Return the (x, y) coordinate for the center point of the cell that contains the specified text.  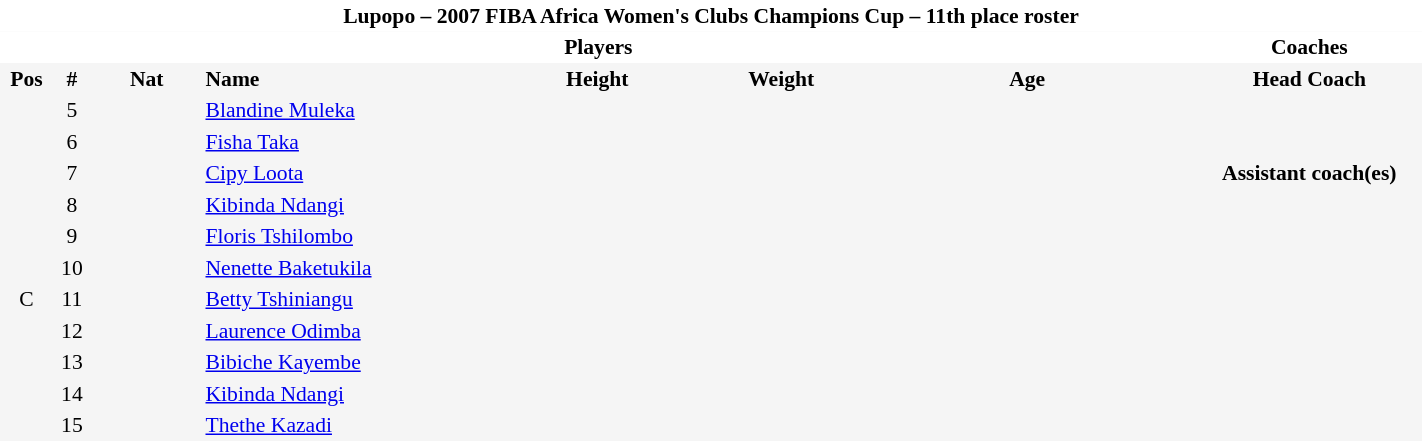
Head Coach (1310, 79)
5 (72, 110)
C (26, 300)
Coaches (1310, 48)
Assistant coach(es) (1310, 174)
13 (72, 362)
Name (346, 79)
Blandine Muleka (346, 110)
Pos (26, 79)
8 (72, 205)
Cipy Loota (346, 174)
Fisha Taka (346, 142)
Betty Tshiniangu (346, 300)
7 (72, 174)
Nat (147, 79)
Floris Tshilombo (346, 236)
Height (598, 79)
Bibiche Kayembe (346, 362)
Lupopo – 2007 FIBA Africa Women's Clubs Champions Cup – 11th place roster (711, 16)
11 (72, 300)
Nenette Baketukila (346, 268)
12 (72, 331)
6 (72, 142)
9 (72, 236)
# (72, 79)
Laurence Odimba (346, 331)
Players (598, 48)
Weight (782, 79)
Age (1028, 79)
14 (72, 394)
10 (72, 268)
